Find where the given text appears and provide that cell's center as (x, y) coordinate. 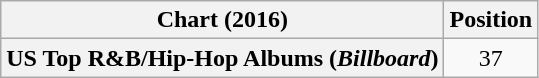
Chart (2016) (222, 20)
US Top R&B/Hip-Hop Albums (Billboard) (222, 58)
Position (491, 20)
37 (491, 58)
